Capture the cell that displays the provided text and extract its [x, y] central coordinate. 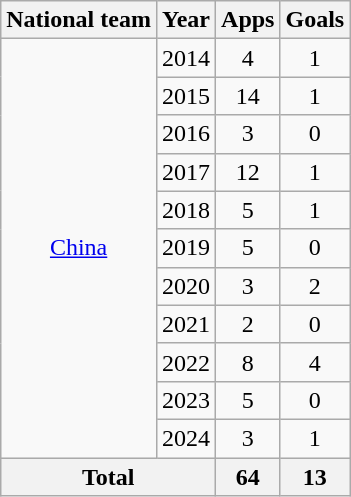
National team [79, 20]
2022 [186, 362]
China [79, 248]
2016 [186, 134]
14 [248, 96]
Year [186, 20]
2015 [186, 96]
Goals [315, 20]
2014 [186, 58]
2024 [186, 438]
Total [108, 477]
2020 [186, 286]
8 [248, 362]
2018 [186, 210]
2017 [186, 172]
2019 [186, 248]
12 [248, 172]
Apps [248, 20]
13 [315, 477]
64 [248, 477]
2021 [186, 324]
2023 [186, 400]
